Provide the (x, y) coordinate of the cell's center where the given text is located.  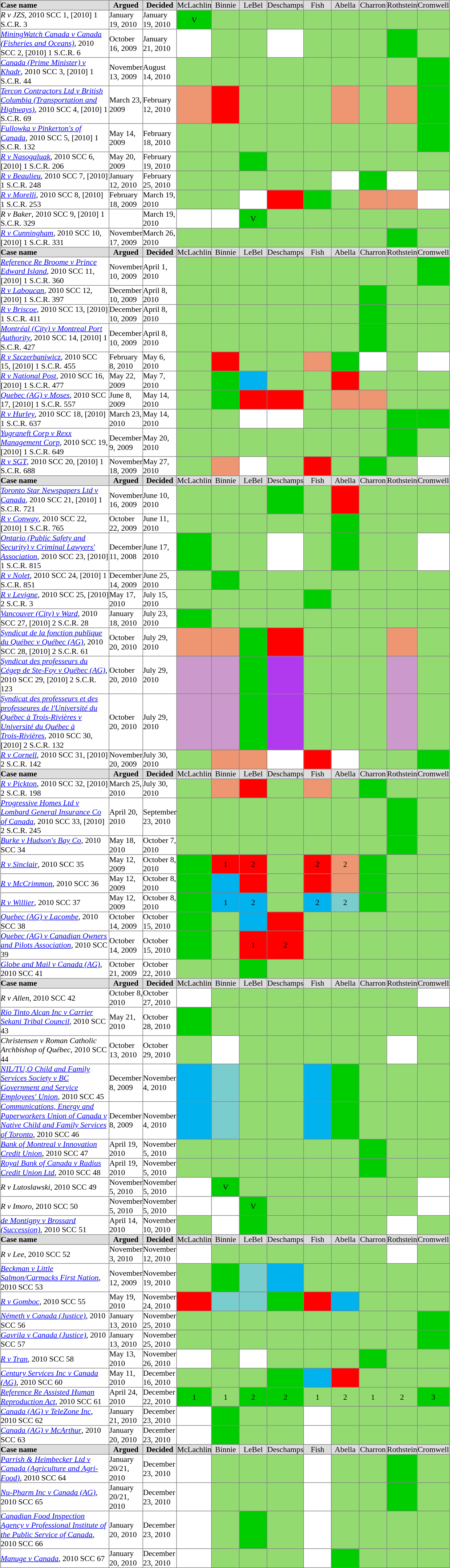
Reference Re Broome v Prince Edward Island, 2010 SCC 11, [2010] 1 S.C.R. 360 (54, 271)
November 3, 2010 (126, 1254)
R v National Post, 2010 SCC 16, [2010] 1 S.C.R. 477 (54, 381)
Progressive Homes Ltd v Lombard General Insurance Co of Canada, 2010 SCC 33, [2010] 2 S.C.R. 245 (54, 817)
R v Imoro, 2010 SCC 50 (54, 1206)
May 14, 2009 (126, 138)
August 14, 2010 (160, 72)
February 12, 2010 (160, 105)
Parrish & Heimbecker Ltd v Canada (Agriculture and Agri-Food), 2010 SCC 64 (54, 1468)
January 18, 2010 (126, 618)
October 7, 2010 (160, 845)
May 6, 2010 (160, 361)
June 11, 2010 (160, 523)
de Montigny v Brossard (Succession), 2010 SCC 51 (54, 1225)
3 (433, 1397)
Canada (AG) v McArthur, 2010 SCC 63 (54, 1435)
March 23, 2009 (126, 105)
May 7, 2010 (160, 381)
May 19, 2010 (126, 1301)
Canadian Food Inspection Agency v Professional Institute of the Public Service of Canada, 2010 SCC 66 (54, 1530)
February 18, 2009 (126, 200)
June 17, 2010 (160, 552)
March 25, 2010 (126, 788)
Century Services Inc v Canada (AG), 2010 SCC 60 (54, 1378)
Royal Bank of Canada v Radius Credit Union Ltd, 2010 SCC 48 (54, 1168)
December 11, 2008 (126, 552)
R v Lee, 2010 SCC 52 (54, 1254)
R v Hurley, 2010 SCC 18, [2010] 1 S.C.R. 637 (54, 419)
Gavrila v Canada (Justice), 2010 SCC 57 (54, 1339)
February 19, 2010 (160, 161)
R v Willier, 2010 SCC 37 (54, 902)
March 26, 2010 (160, 238)
R v Lutoslawski, 2010 SCC 49 (54, 1187)
Reference Re Assisted Human Reproduction Act, 2010 SCC 61 (54, 1397)
R v Nasogaluak, 2010 SCC 6, [2010] 1 S.C.R. 206 (54, 161)
October 27, 2010 (160, 998)
May 21, 2010 (126, 1021)
October 21, 2009 (126, 969)
May 20, 2010 (160, 442)
October 13, 2010 (126, 1050)
Quebec (AG) v Lacombe, 2010 SCC 38 (54, 921)
November 16, 2009 (126, 500)
September 23, 2010 (160, 817)
Toronto Star Newspapers Ltd v Canada, 2010 SCC 21, [2010] 1 S.C.R. 721 (54, 500)
Ontario (Public Safety and Security) v Criminal Lawyers' Association, 2010 SCC 23, [2010] 1 S.C.R. 815 (54, 552)
Vancouver (City) v Ward, 2010 SCC 27, [2010] 2 S.C.R. 28 (54, 618)
Quebec (AG) v Moses, 2010 SCC 17, [2010] 1 S.C.R. 557 (54, 399)
Globe and Mail v Canada (AG), 2010 SCC 41 (54, 969)
R v Nolet, 2010 SCC 24, [2010] 1 S.C.R. 851 (54, 580)
November 12, 2009 (126, 1278)
Manuge v Canada, 2010 SCC 67 (54, 1558)
June 25, 2010 (160, 580)
November 13, 2009 (126, 72)
R v Cornell, 2010 SCC 31, [2010] 2 S.C.R. 142 (54, 759)
R v Conway, 2010 SCC 22, [2010] 1 S.C.R. 765 (54, 523)
Rio Tinto Alcan Inc v Carrier Sekani Tribal Council, 2010 SCC 43 (54, 1021)
Syndicat de la fonction publique du Québec v Québec (AG), 2010 SCC 28, [2010] 2 S.C.R. 61 (54, 642)
November 26, 2010 (160, 1359)
November 10, 2009 (126, 271)
July 23, 2010 (160, 618)
May 22, 2009 (126, 381)
R v Cunningham, 2010 SCC 10, [2010] 1 S.C.R. 331 (54, 238)
June 10, 2010 (160, 500)
R v Levigne, 2010 SCC 25, [2010] 2 S.C.R. 3 (54, 599)
May 17, 2010 (126, 599)
May 27, 2010 (160, 466)
R v Laboucan, 2010 SCC 12, [2010] 1 S.C.R. 397 (54, 295)
February 18, 2010 (160, 138)
R v Pickton, 2010 SCC 32, [2010] 2 S.C.R. 198 (54, 788)
May 18, 2010 (126, 845)
October 28, 2010 (160, 1021)
R v Morelli, 2010 SCC 8, [2010] 1 S.C.R. 253 (54, 200)
February 8, 2010 (126, 361)
R v JZS, 2010 SCC 1, [2010] 1 S.C.R. 3 (54, 20)
December 14, 2009 (126, 580)
April 1, 2010 (160, 271)
February 25, 2010 (160, 180)
R v Baker, 2010 SCC 9, [2010] 1 S.C.R. 329 (54, 218)
Fullowka v Pinkerton's of Canada, 2010 SCC 5, [2010] 1 S.C.R. 132 (54, 138)
December 22, 2010 (160, 1397)
April 24, 2010 (126, 1397)
Burke v Hudson's Bay Co, 2010 SCC 34 (54, 845)
October 29, 2010 (160, 1050)
MiningWatch Canada v Canada (Fisheries and Oceans), 2010 SCC 2, [2010] 1 S.C.R. 6 (54, 43)
R v SGT, 2010 SCC 20, [2010] 1 S.C.R. 688 (54, 466)
Németh v Canada (Justice), 2010 SCC 56 (54, 1320)
November 19, 2010 (160, 1278)
November 12, 2010 (160, 1254)
June 8, 2009 (126, 399)
April 14, 2010 (126, 1225)
R v Szczerbaniwicz, 2010 SCC 15, [2010] 1 S.C.R. 455 (54, 361)
R v Tran, 2010 SCC 58 (54, 1359)
December 16, 2010 (160, 1378)
Quebec (AG) v Canadian Owners and Pilots Association, 2010 SCC 39 (54, 945)
March 23, 2010 (126, 419)
NIL/TU,O Child and Family Services Society v BC Government and Service Employees' Union, 2010 SCC 45 (54, 1083)
October 16, 2009 (126, 43)
Canada (Prime Minister) v Khadr, 2010 SCC 3, [2010] 1 S.C.R. 44 (54, 72)
May 13, 2010 (126, 1359)
April 20, 2010 (126, 817)
May 11, 2010 (126, 1378)
R v Beaulieu, 2010 SCC 7, [2010] 1 S.C.R. 248 (54, 180)
November 17, 2009 (126, 238)
November 24, 2010 (160, 1301)
Beckman v Little Salmon/Carmacks First Nation, 2010 SCC 53 (54, 1278)
R v Briscoe, 2010 SCC 13, [2010] 1 S.C.R. 411 (54, 314)
November 20, 2009 (126, 759)
Nu-Pharm Inc v Canada (AG), 2010 SCC 65 (54, 1497)
Communications, Energy and Paperworkers Union of Canada v Native Child and Family Services of Toronto, 2010 SCC 46 (54, 1121)
R v McCrimmon, 2010 SCC 36 (54, 883)
Yugraneft Corp v Rexx Management Corp, 2010 SCC 19, [2010] 1 S.C.R. 649 (54, 442)
R v Allen, 2010 SCC 42 (54, 998)
Christensen v Roman Catholic Archbishop of Québec, 2010 SCC 44 (54, 1050)
R v Gomboc, 2010 SCC 55 (54, 1301)
October 22, 2010 (160, 969)
November 10, 2010 (160, 1225)
R v Sinclair, 2010 SCC 35 (54, 864)
July 15, 2010 (160, 599)
Montréal (City) v Montreal Port Authority, 2010 SCC 14, [2010] 1 S.C.R. 427 (54, 338)
November 18, 2009 (126, 466)
Bank of Montreal v Innovation Credit Union, 2010 SCC 47 (54, 1149)
Canada (AG) v TeleZone Inc, 2010 SCC 62 (54, 1416)
May 20, 2009 (126, 161)
October 22, 2009 (126, 523)
Tercon Contractors Ltd v British Columbia (Transportation and Highways), 2010 SCC 4, [2010] 1 S.C.R. 69 (54, 105)
January 12, 2010 (126, 180)
Syndicat des professeurs du Cégep de Ste-Foy v Québec (AG), 2010 SCC 29, [2010] 2 S.C.R. 123 (54, 675)
December 9, 2009 (126, 442)
